Extract the (X, Y) coordinate from the center of the cell holding the provided text.  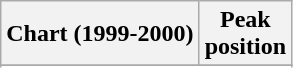
Peakposition (245, 34)
Chart (1999-2000) (100, 34)
